Return the [x, y] coordinate for the center point of the cell that contains the specified text.  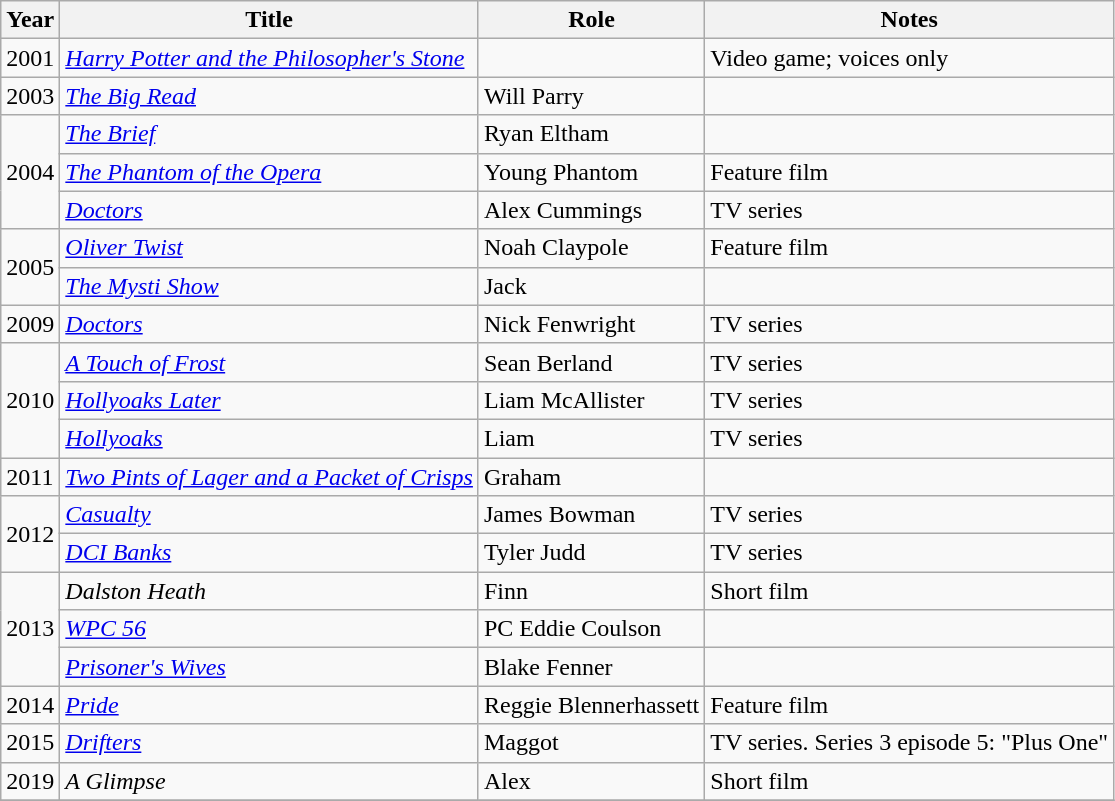
Oliver Twist [270, 248]
James Bowman [591, 515]
Year [30, 20]
Casualty [270, 515]
Notes [910, 20]
Young Phantom [591, 172]
Maggot [591, 743]
PC Eddie Coulson [591, 629]
Drifters [270, 743]
Will Parry [591, 96]
Sean Berland [591, 362]
2012 [30, 534]
Blake Fenner [591, 667]
Ryan Eltham [591, 134]
A Glimpse [270, 781]
Noah Claypole [591, 248]
Video game; voices only [910, 58]
2011 [30, 477]
Graham [591, 477]
DCI Banks [270, 553]
Liam McAllister [591, 400]
Alex Cummings [591, 210]
2014 [30, 705]
Liam [591, 438]
The Mysti Show [270, 286]
2005 [30, 267]
Hollyoaks [270, 438]
Alex [591, 781]
Prisoner's Wives [270, 667]
2010 [30, 400]
Reggie Blennerhassett [591, 705]
Role [591, 20]
Finn [591, 591]
2019 [30, 781]
2001 [30, 58]
Title [270, 20]
Pride [270, 705]
The Brief [270, 134]
2004 [30, 172]
Harry Potter and the Philosopher's Stone [270, 58]
Dalston Heath [270, 591]
A Touch of Frost [270, 362]
Nick Fenwright [591, 324]
Tyler Judd [591, 553]
Hollyoaks Later [270, 400]
The Phantom of the Opera [270, 172]
Jack [591, 286]
Two Pints of Lager and a Packet of Crisps [270, 477]
2009 [30, 324]
TV series. Series 3 episode 5: "Plus One" [910, 743]
2015 [30, 743]
2003 [30, 96]
2013 [30, 629]
The Big Read [270, 96]
WPC 56 [270, 629]
